Output the (x, y) coordinate of the center of the cell containing the given text.  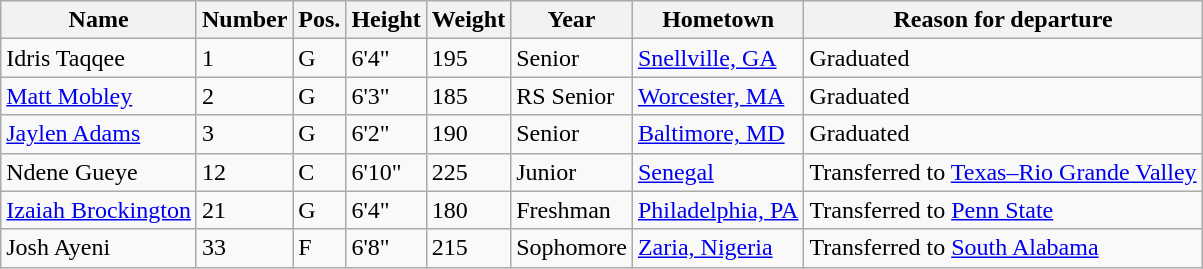
Number (244, 20)
6'8" (386, 248)
1 (244, 58)
Philadelphia, PA (718, 210)
6'2" (386, 134)
Year (572, 20)
Transferred to Texas–Rio Grande Valley (1003, 172)
Baltimore, MD (718, 134)
Idris Taqqee (99, 58)
C (320, 172)
Height (386, 20)
185 (468, 96)
2 (244, 96)
Josh Ayeni (99, 248)
F (320, 248)
6'3" (386, 96)
Weight (468, 20)
12 (244, 172)
180 (468, 210)
21 (244, 210)
RS Senior (572, 96)
Izaiah Brockington (99, 210)
Pos. (320, 20)
Freshman (572, 210)
Matt Mobley (99, 96)
Senegal (718, 172)
190 (468, 134)
195 (468, 58)
Name (99, 20)
Worcester, MA (718, 96)
Snellville, GA (718, 58)
6'10" (386, 172)
33 (244, 248)
Hometown (718, 20)
Transferred to Penn State (1003, 210)
Sophomore (572, 248)
Jaylen Adams (99, 134)
Zaria, Nigeria (718, 248)
Ndene Gueye (99, 172)
215 (468, 248)
Transferred to South Alabama (1003, 248)
3 (244, 134)
Reason for departure (1003, 20)
225 (468, 172)
Junior (572, 172)
